Pinpoint the cell where the given text exists, returning its [X, Y] midpoint coordinate. 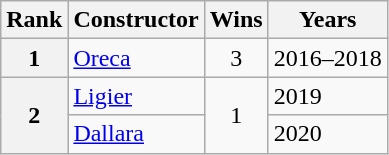
Ligier [136, 96]
Rank [34, 20]
Oreca [136, 58]
2 [34, 115]
Constructor [136, 20]
2020 [328, 134]
2019 [328, 96]
Years [328, 20]
3 [236, 58]
Dallara [136, 134]
Wins [236, 20]
2016–2018 [328, 58]
